Identify which cell holds the provided text, then report its (x, y) central coordinate. 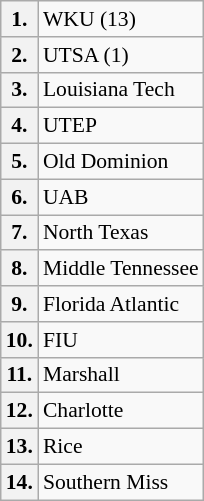
10. (20, 340)
Marshall (121, 375)
3. (20, 90)
5. (20, 162)
6. (20, 197)
12. (20, 411)
11. (20, 375)
Louisiana Tech (121, 90)
4. (20, 126)
14. (20, 482)
9. (20, 304)
FIU (121, 340)
Rice (121, 447)
UTSA (1) (121, 55)
UAB (121, 197)
WKU (13) (121, 19)
13. (20, 447)
UTEP (121, 126)
8. (20, 269)
Southern Miss (121, 482)
1. (20, 19)
Old Dominion (121, 162)
North Texas (121, 233)
Florida Atlantic (121, 304)
Middle Tennessee (121, 269)
2. (20, 55)
Charlotte (121, 411)
7. (20, 233)
